Return (x, y) of the center of cell containing provided text 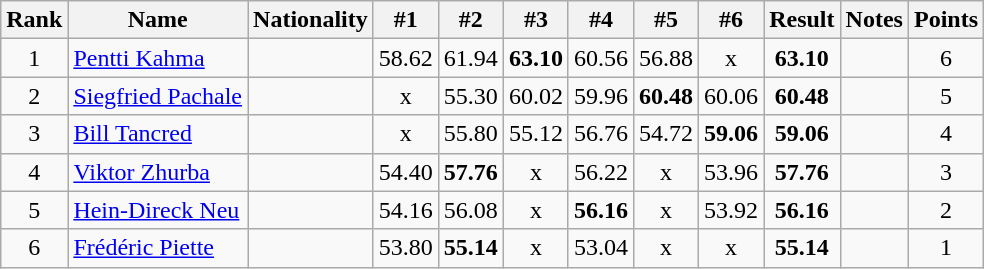
#4 (600, 20)
53.04 (600, 248)
Points (946, 20)
#1 (406, 20)
Hein-Direck Neu (158, 210)
Result (802, 20)
61.94 (470, 58)
Name (158, 20)
#3 (536, 20)
56.22 (600, 172)
Pentti Kahma (158, 58)
53.92 (732, 210)
54.16 (406, 210)
#6 (732, 20)
60.56 (600, 58)
56.88 (666, 58)
#2 (470, 20)
53.96 (732, 172)
Notes (874, 20)
Rank (34, 20)
Viktor Zhurba (158, 172)
55.30 (470, 96)
60.02 (536, 96)
56.76 (600, 134)
53.80 (406, 248)
Siegfried Pachale (158, 96)
56.08 (470, 210)
54.40 (406, 172)
60.06 (732, 96)
59.96 (600, 96)
54.72 (666, 134)
Frédéric Piette (158, 248)
58.62 (406, 58)
55.12 (536, 134)
Nationality (311, 20)
Bill Tancred (158, 134)
#5 (666, 20)
55.80 (470, 134)
